Scan for the cell matching the given text and deliver its (X, Y) coordinate at center. 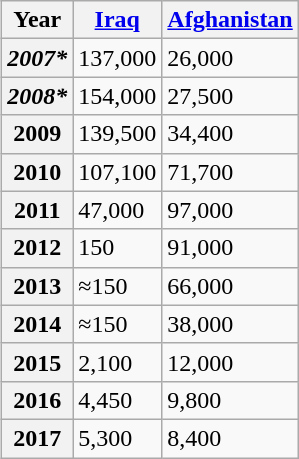
27,500 (230, 96)
Year (38, 20)
2009 (38, 134)
91,000 (230, 248)
2012 (38, 248)
2,100 (118, 362)
9,800 (230, 400)
107,100 (118, 172)
2007* (38, 58)
Afghanistan (230, 20)
Iraq (118, 20)
2008* (38, 96)
154,000 (118, 96)
71,700 (230, 172)
97,000 (230, 210)
8,400 (230, 438)
47,000 (118, 210)
38,000 (230, 324)
34,400 (230, 134)
66,000 (230, 286)
137,000 (118, 58)
2013 (38, 286)
4,450 (118, 400)
12,000 (230, 362)
2016 (38, 400)
2017 (38, 438)
26,000 (230, 58)
150 (118, 248)
2011 (38, 210)
2015 (38, 362)
139,500 (118, 134)
5,300 (118, 438)
2014 (38, 324)
2010 (38, 172)
